Pinpoint the cell where the given text exists, returning its [x, y] midpoint coordinate. 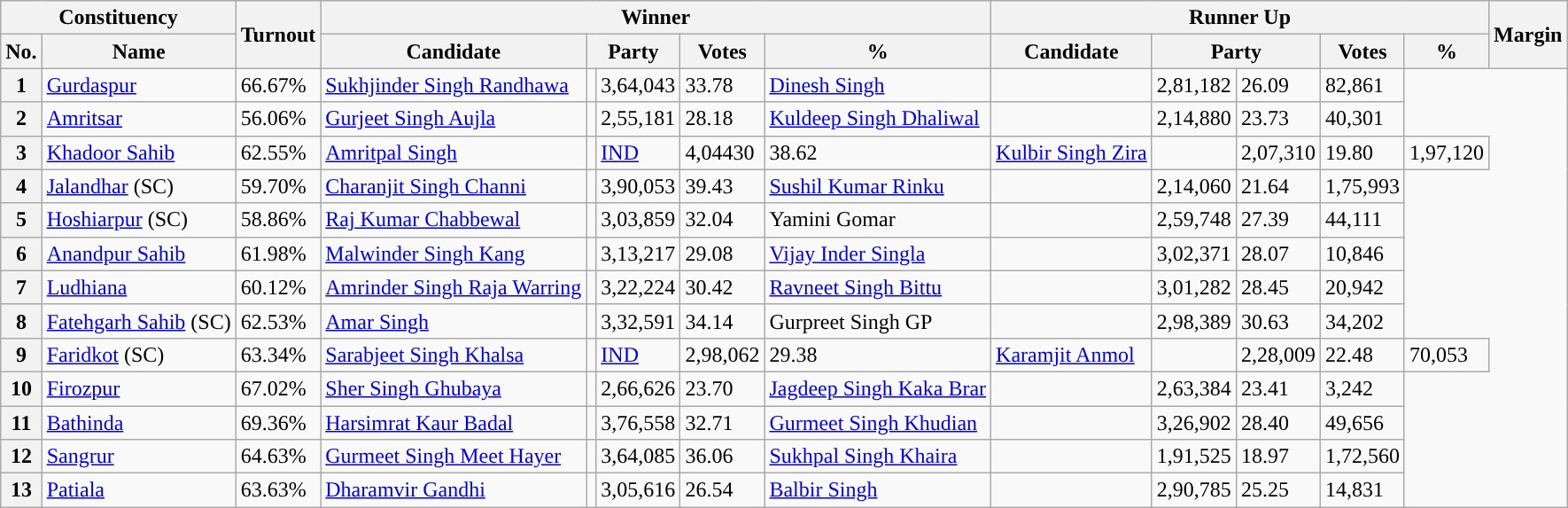
1 [21, 85]
2,55,181 [638, 119]
3,02,371 [1194, 254]
69.36% [278, 423]
67.02% [278, 388]
Runner Up [1240, 18]
32.71 [723, 423]
Jagdeep Singh Kaka Brar [878, 388]
3,64,043 [638, 85]
23.41 [1277, 388]
3 [21, 152]
Gurmeet Singh Meet Hayer [454, 457]
23.70 [723, 388]
34.14 [723, 321]
Karamjit Anmol [1072, 355]
36.06 [723, 457]
19.80 [1362, 152]
Sushil Kumar Rinku [878, 186]
Gurdaspur [138, 85]
2,90,785 [1194, 490]
Constituency [119, 18]
4,04430 [723, 152]
1,72,560 [1362, 457]
Ludhiana [138, 287]
Balbir Singh [878, 490]
3,90,053 [638, 186]
22.48 [1362, 355]
70,053 [1446, 355]
2,81,182 [1194, 85]
63.63% [278, 490]
25.25 [1277, 490]
30.42 [723, 287]
Sher Singh Ghubaya [454, 388]
2,98,062 [723, 355]
Faridkot (SC) [138, 355]
Amritpal Singh [454, 152]
3,32,591 [638, 321]
3,01,282 [1194, 287]
29.08 [723, 254]
3,64,085 [638, 457]
1,97,120 [1446, 152]
3,22,224 [638, 287]
3,13,217 [638, 254]
3,242 [1362, 388]
No. [21, 51]
6 [21, 254]
62.55% [278, 152]
39.43 [723, 186]
Yamini Gomar [878, 220]
28.45 [1277, 287]
Firozpur [138, 388]
61.98% [278, 254]
Winner [656, 18]
3,26,902 [1194, 423]
2,14,060 [1194, 186]
Kulbir Singh Zira [1072, 152]
2,28,009 [1277, 355]
Margin [1528, 35]
Amrinder Singh Raja Warring [454, 287]
3,05,616 [638, 490]
10,846 [1362, 254]
Anandpur Sahib [138, 254]
Khadoor Sahib [138, 152]
11 [21, 423]
3,03,859 [638, 220]
26.09 [1277, 85]
64.63% [278, 457]
26.54 [723, 490]
49,656 [1362, 423]
Gurmeet Singh Khudian [878, 423]
Charanjit Singh Channi [454, 186]
66.67% [278, 85]
5 [21, 220]
Sukhjinder Singh Randhawa [454, 85]
Patiala [138, 490]
2,07,310 [1277, 152]
28.40 [1277, 423]
Gurpreet Singh GP [878, 321]
1,91,525 [1194, 457]
40,301 [1362, 119]
2 [21, 119]
23.73 [1277, 119]
2,98,389 [1194, 321]
14,831 [1362, 490]
Raj Kumar Chabbewal [454, 220]
44,111 [1362, 220]
28.07 [1277, 254]
59.70% [278, 186]
1,75,993 [1362, 186]
12 [21, 457]
Ravneet Singh Bittu [878, 287]
Sangrur [138, 457]
Dinesh Singh [878, 85]
28.18 [723, 119]
33.78 [723, 85]
38.62 [878, 152]
29.38 [878, 355]
Hoshiarpur (SC) [138, 220]
Turnout [278, 35]
21.64 [1277, 186]
32.04 [723, 220]
20,942 [1362, 287]
Dharamvir Gandhi [454, 490]
27.39 [1277, 220]
Vijay Inder Singla [878, 254]
Gurjeet Singh Aujla [454, 119]
Name [138, 51]
Amritsar [138, 119]
Sarabjeet Singh Khalsa [454, 355]
2,66,626 [638, 388]
Kuldeep Singh Dhaliwal [878, 119]
Harsimrat Kaur Badal [454, 423]
56.06% [278, 119]
2,59,748 [1194, 220]
30.63 [1277, 321]
82,861 [1362, 85]
18.97 [1277, 457]
60.12% [278, 287]
Amar Singh [454, 321]
Malwinder Singh Kang [454, 254]
Bathinda [138, 423]
Sukhpal Singh Khaira [878, 457]
2,63,384 [1194, 388]
13 [21, 490]
Fatehgarh Sahib (SC) [138, 321]
9 [21, 355]
62.53% [278, 321]
7 [21, 287]
34,202 [1362, 321]
Jalandhar (SC) [138, 186]
10 [21, 388]
3,76,558 [638, 423]
63.34% [278, 355]
8 [21, 321]
58.86% [278, 220]
4 [21, 186]
2,14,880 [1194, 119]
